Return the [x, y] coordinate for the center point of the cell that contains the specified text.  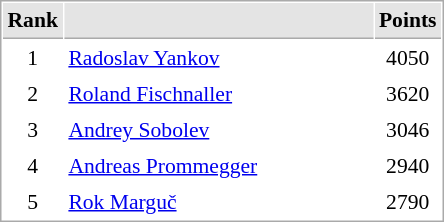
2790 [408, 201]
1 [32, 57]
3620 [408, 93]
Rok Marguč [218, 201]
3 [32, 129]
3046 [408, 129]
2 [32, 93]
Radoslav Yankov [218, 57]
5 [32, 201]
Points [408, 21]
4050 [408, 57]
Andreas Prommegger [218, 165]
Rank [32, 21]
2940 [408, 165]
4 [32, 165]
Andrey Sobolev [218, 129]
Roland Fischnaller [218, 93]
